Search for the cell housing the specified text and yield its [X, Y] center coordinate. 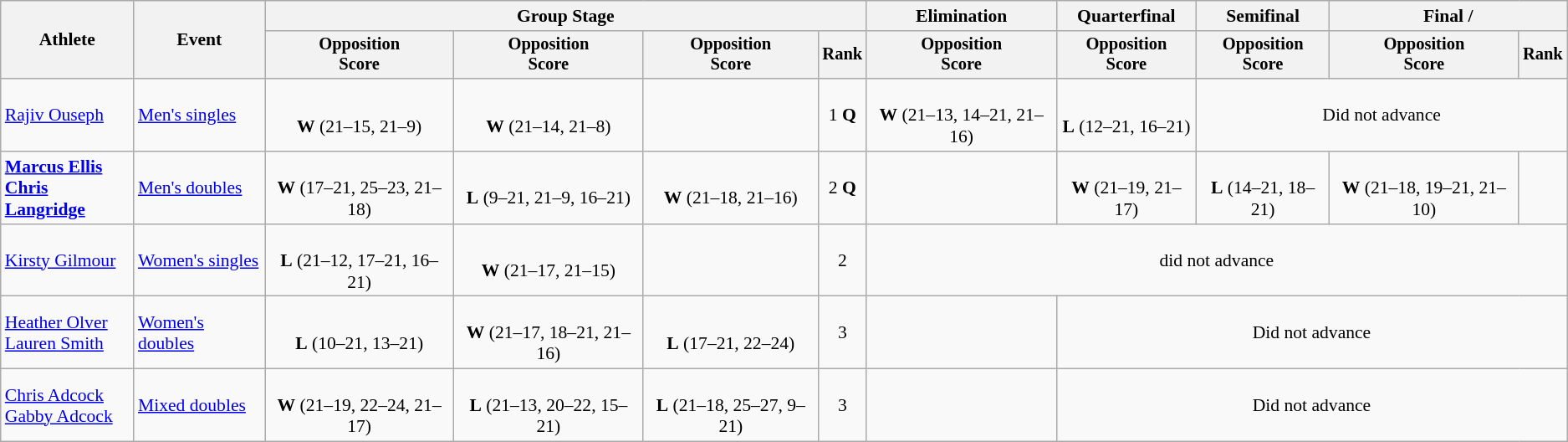
Men's singles [199, 116]
W (21–13, 14–21, 21–16) [962, 116]
2 Q [843, 188]
L (21–13, 20–22, 15–21) [549, 405]
Semifinal [1263, 16]
W (21–15, 21–9) [360, 116]
W (21–17, 21–15) [549, 261]
Heather OlverLauren Smith [67, 333]
1 Q [843, 116]
W (21–18, 19–21, 21–10) [1424, 188]
Final / [1448, 16]
Quarterfinal [1126, 16]
Chris AdcockGabby Adcock [67, 405]
Athlete [67, 40]
Marcus EllisChris Langridge [67, 188]
W (21–14, 21–8) [549, 116]
2 [843, 261]
Rajiv Ouseph [67, 116]
Event [199, 40]
Elimination [962, 16]
Women's singles [199, 261]
Group Stage [566, 16]
Kirsty Gilmour [67, 261]
L (9–21, 21–9, 16–21) [549, 188]
Mixed doubles [199, 405]
L (10–21, 13–21) [360, 333]
L (17–21, 22–24) [731, 333]
L (14–21, 18–21) [1263, 188]
did not advance [1217, 261]
L (12–21, 16–21) [1126, 116]
Women's doubles [199, 333]
Men's doubles [199, 188]
W (17–21, 25–23, 21–18) [360, 188]
W (21–17, 18–21, 21–16) [549, 333]
L (21–12, 17–21, 16–21) [360, 261]
W (21–18, 21–16) [731, 188]
W (21–19, 21–17) [1126, 188]
W (21–19, 22–24, 21–17) [360, 405]
L (21–18, 25–27, 9–21) [731, 405]
